Return the (X, Y) coordinate for the center point of the cell that contains the specified text.  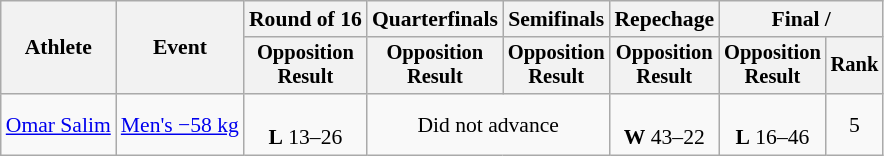
Athlete (58, 48)
Semifinals (556, 19)
L 13–26 (306, 124)
Event (180, 48)
W 43–22 (664, 124)
Repechage (664, 19)
Rank (855, 66)
Did not advance (488, 124)
Final / (801, 19)
Omar Salim (58, 124)
Men's −58 kg (180, 124)
Quarterfinals (435, 19)
5 (855, 124)
Round of 16 (306, 19)
L 16–46 (772, 124)
